Locate the cell with the specified text and output its [X, Y] center coordinate. 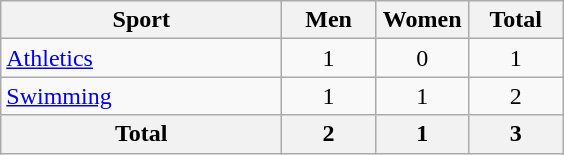
Men [329, 20]
Women [422, 20]
Swimming [142, 96]
0 [422, 58]
Athletics [142, 58]
3 [516, 134]
Sport [142, 20]
